Return [X, Y] of the center of cell containing provided text 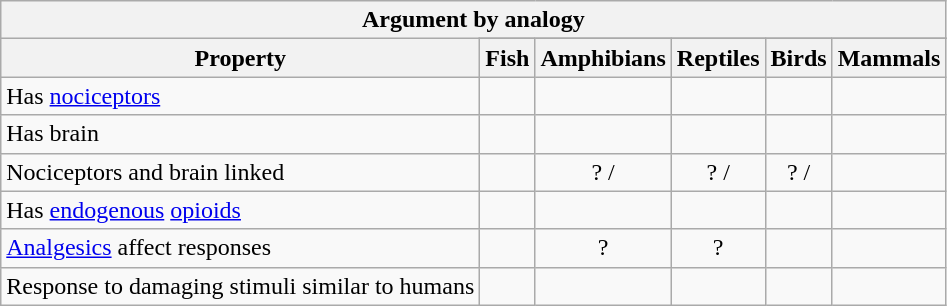
Response to damaging stimuli similar to humans [240, 286]
Fish [508, 58]
Analgesics affect responses [240, 248]
Birds [798, 58]
Property [240, 58]
Has nociceptors [240, 96]
Nociceptors and brain linked [240, 172]
Has brain [240, 134]
Has endogenous opioids [240, 210]
Amphibians [603, 58]
Reptiles [718, 58]
Mammals [889, 58]
Argument by analogy [474, 20]
